Detect which cell encompasses the target text, then output its (X, Y) center coordinate. 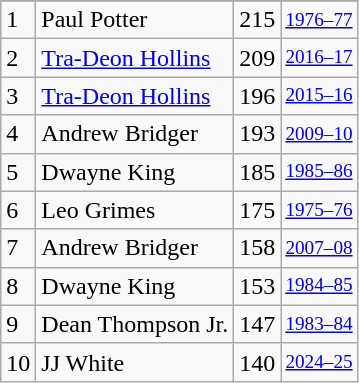
2007–08 (319, 248)
1984–85 (319, 286)
4 (18, 134)
185 (258, 172)
215 (258, 20)
Paul Potter (135, 20)
158 (258, 248)
1975–76 (319, 210)
1983–84 (319, 324)
2009–10 (319, 134)
8 (18, 286)
10 (18, 362)
193 (258, 134)
1985–86 (319, 172)
9 (18, 324)
2016–17 (319, 58)
2 (18, 58)
3 (18, 96)
140 (258, 362)
2024–25 (319, 362)
Leo Grimes (135, 210)
5 (18, 172)
6 (18, 210)
147 (258, 324)
1 (18, 20)
196 (258, 96)
Dean Thompson Jr. (135, 324)
175 (258, 210)
1976–77 (319, 20)
209 (258, 58)
153 (258, 286)
JJ White (135, 362)
2015–16 (319, 96)
7 (18, 248)
